Return (x, y) of the center of cell containing provided text 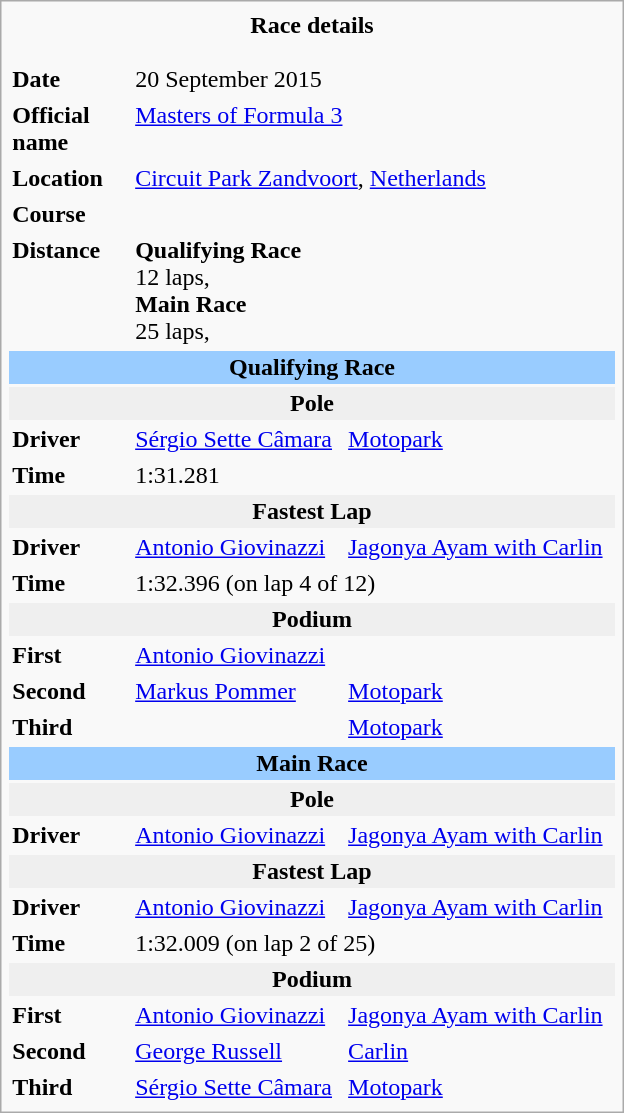
Masters of Formula 3 (374, 129)
1:31.281 (374, 476)
1:32.009 (on lap 2 of 25) (374, 944)
Distance (69, 291)
1:32.396 (on lap 4 of 12) (374, 584)
Circuit Park Zandvoort, Netherlands (374, 178)
Location (69, 178)
Qualifying Race (312, 368)
Main Race (312, 764)
George Russell (237, 1052)
Carlin (480, 1052)
Official name (69, 129)
20 September 2015 (237, 80)
Course (69, 214)
Race details (312, 26)
Qualifying Race12 laps, Main Race25 laps, (374, 291)
Date (69, 80)
Markus Pommer (237, 692)
